Find where the given text appears and provide that cell's center as (X, Y) coordinate. 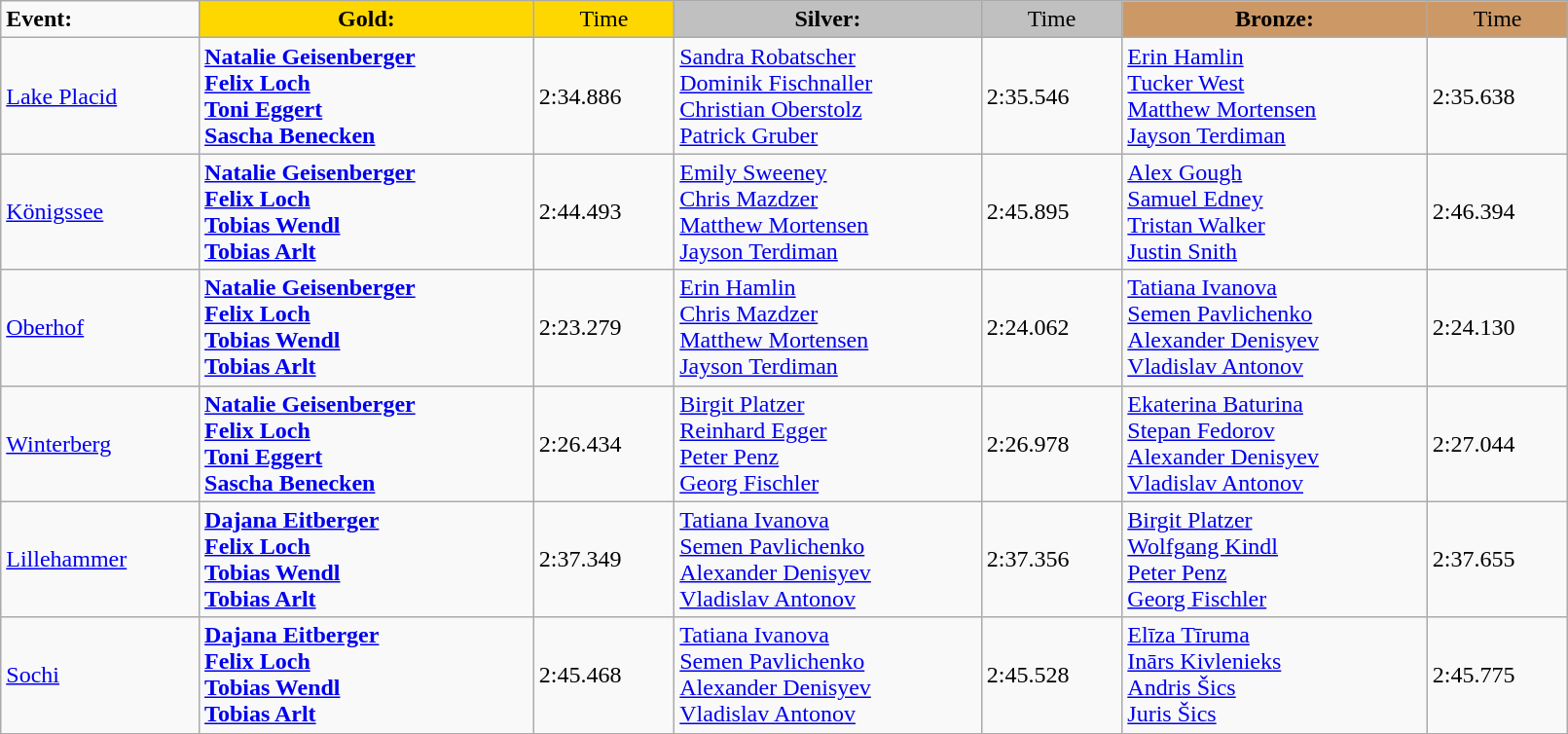
Sochi (100, 676)
Event: (100, 19)
2:35.638 (1497, 95)
2:45.775 (1497, 676)
Birgit PlatzerReinhard EggerPeter PenzGeorg Fischler (828, 444)
2:27.044 (1497, 444)
2:37.655 (1497, 559)
Königssee (100, 212)
2:26.434 (603, 444)
Bronze: (1275, 19)
Emily SweeneyChris MazdzerMatthew MortensenJayson Terdiman (828, 212)
Winterberg (100, 444)
Lillehammer (100, 559)
Sandra RobatscherDominik FischnallerChristian OberstolzPatrick Gruber (828, 95)
Lake Placid (100, 95)
2:37.356 (1051, 559)
2:23.279 (603, 327)
Elīza TīrumaInārs KivlenieksAndris ŠicsJuris Šics (1275, 676)
2:45.895 (1051, 212)
Erin HamlinChris MazdzerMatthew MortensenJayson Terdiman (828, 327)
Gold: (367, 19)
2:44.493 (603, 212)
2:37.349 (603, 559)
2:24.062 (1051, 327)
Oberhof (100, 327)
Silver: (828, 19)
2:45.528 (1051, 676)
2:34.886 (603, 95)
Alex GoughSamuel EdneyTristan WalkerJustin Snith (1275, 212)
2:45.468 (603, 676)
2:35.546 (1051, 95)
Ekaterina BaturinaStepan FedorovAlexander DenisyevVladislav Antonov (1275, 444)
2:46.394 (1497, 212)
Birgit PlatzerWolfgang KindlPeter PenzGeorg Fischler (1275, 559)
Erin HamlinTucker WestMatthew MortensenJayson Terdiman (1275, 95)
2:24.130 (1497, 327)
2:26.978 (1051, 444)
